Pinpoint the cell where the given text exists, returning its [X, Y] midpoint coordinate. 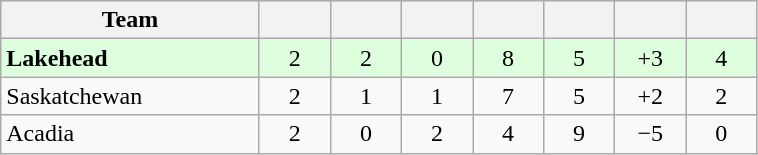
+3 [650, 58]
Team [130, 20]
8 [508, 58]
Saskatchewan [130, 96]
Acadia [130, 134]
+2 [650, 96]
−5 [650, 134]
7 [508, 96]
Lakehead [130, 58]
9 [580, 134]
